Determine the [x, y] coordinate at the center of the cell enclosing the given text.  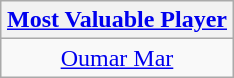
Oumar Mar [116, 58]
Most Valuable Player [116, 20]
